Capture the cell that displays the provided text and extract its (X, Y) central coordinate. 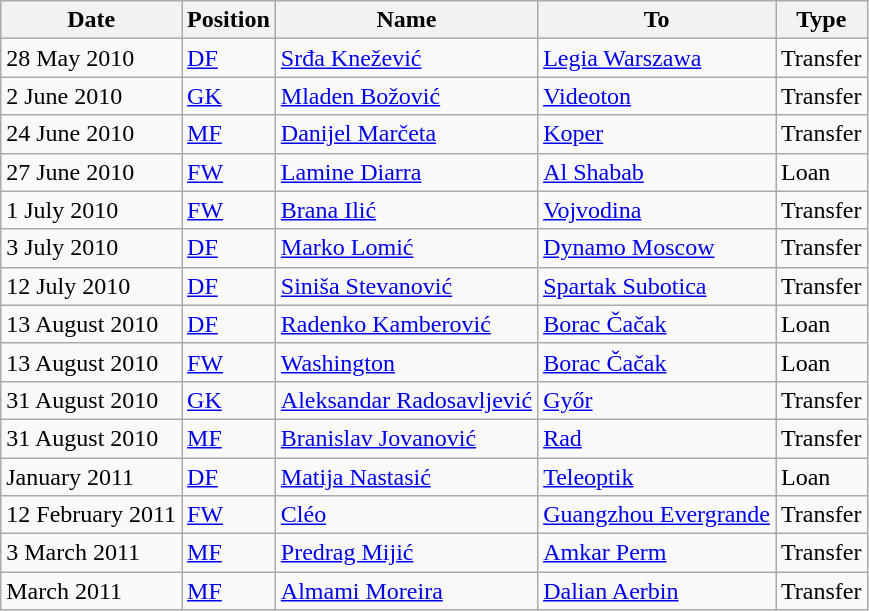
1 July 2010 (92, 210)
Washington (406, 362)
27 June 2010 (92, 172)
Predrag Mijić (406, 553)
Radenko Kamberović (406, 324)
Legia Warszawa (657, 58)
Videoton (657, 96)
2 June 2010 (92, 96)
Aleksandar Radosavljević (406, 400)
28 May 2010 (92, 58)
Cléo (406, 515)
Date (92, 20)
Matija Nastasić (406, 477)
Guangzhou Evergrande (657, 515)
24 June 2010 (92, 134)
Lamine Diarra (406, 172)
March 2011 (92, 591)
Siniša Stevanović (406, 286)
3 March 2011 (92, 553)
Mladen Božović (406, 96)
Position (229, 20)
Branislav Jovanović (406, 438)
Brana Ilić (406, 210)
Győr (657, 400)
Marko Lomić (406, 248)
Rad (657, 438)
Spartak Subotica (657, 286)
Danijel Marčeta (406, 134)
Amkar Perm (657, 553)
Dynamo Moscow (657, 248)
Al Shabab (657, 172)
Teleoptik (657, 477)
Type (822, 20)
January 2011 (92, 477)
12 July 2010 (92, 286)
Almami Moreira (406, 591)
Koper (657, 134)
3 July 2010 (92, 248)
To (657, 20)
12 February 2011 (92, 515)
Vojvodina (657, 210)
Dalian Aerbin (657, 591)
Name (406, 20)
Srđa Knežević (406, 58)
